Extract the [X, Y] coordinate from the center of the cell holding the provided text.  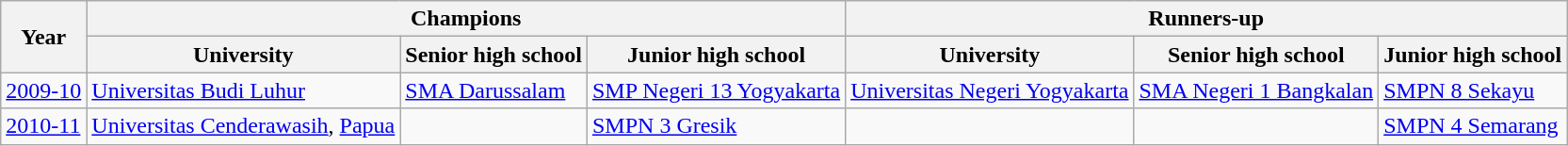
2010-11 [43, 126]
Universitas Cenderawasih, Papua [243, 126]
Runners-up [1206, 19]
SMPN 4 Semarang [1473, 126]
Champions [466, 19]
2009-10 [43, 90]
SMPN 3 Gresik [716, 126]
SMA Negeri 1 Bangkalan [1256, 90]
SMP Negeri 13 Yogyakarta [716, 90]
Universitas Budi Luhur [243, 90]
Year [43, 37]
SMPN 8 Sekayu [1473, 90]
Universitas Negeri Yogyakarta [990, 90]
SMA Darussalam [493, 90]
